Locate the cell with the specified text and output its [x, y] center coordinate. 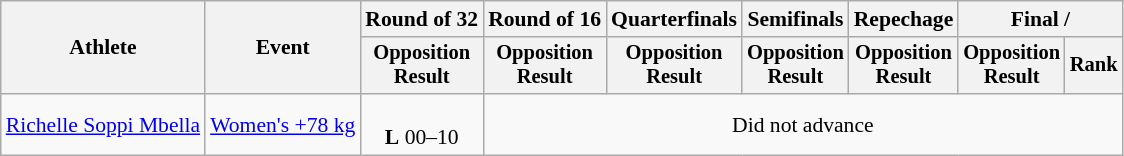
Rank [1094, 66]
Round of 32 [422, 19]
Semifinals [796, 19]
Quarterfinals [674, 19]
Richelle Soppi Mbella [103, 124]
Round of 16 [544, 19]
Did not advance [802, 124]
Athlete [103, 48]
Women's +78 kg [282, 124]
Event [282, 48]
Repechage [904, 19]
L 00–10 [422, 124]
Final / [1040, 19]
